Detect which cell encompasses the target text, then output its [x, y] center coordinate. 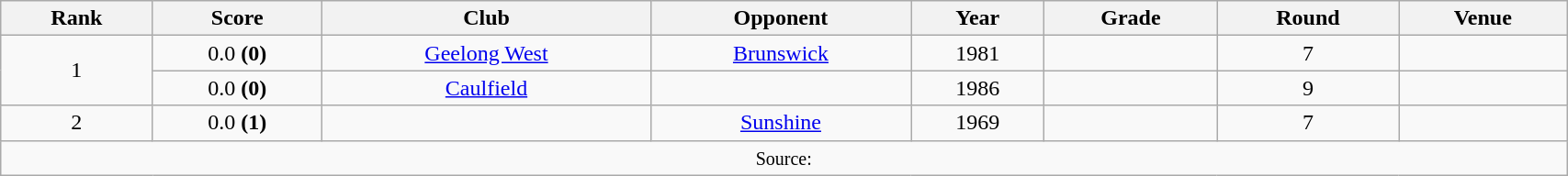
1969 [977, 123]
Venue [1483, 18]
Grade [1131, 18]
Geelong West [487, 53]
Year [977, 18]
Brunswick [781, 53]
Source: [784, 158]
1986 [977, 88]
Club [487, 18]
1 [77, 71]
Round [1308, 18]
1981 [977, 53]
Caulfield [487, 88]
Rank [77, 18]
Sunshine [781, 123]
2 [77, 123]
Score [237, 18]
9 [1308, 88]
0.0 (1) [237, 123]
Opponent [781, 18]
